Pinpoint the cell where the given text exists, returning its (x, y) midpoint coordinate. 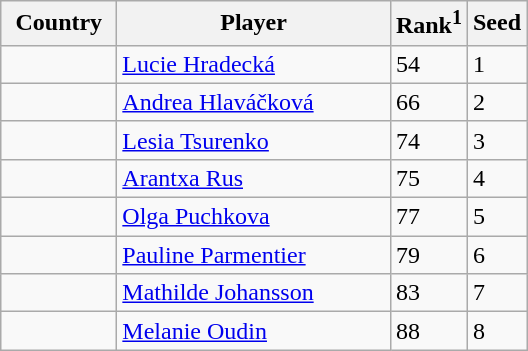
Seed (496, 24)
79 (428, 255)
7 (496, 293)
8 (496, 331)
4 (496, 178)
3 (496, 140)
Rank1 (428, 24)
88 (428, 331)
2 (496, 102)
Andrea Hlaváčková (254, 102)
Country (59, 24)
Pauline Parmentier (254, 255)
83 (428, 293)
Olga Puchkova (254, 217)
Lucie Hradecká (254, 64)
Arantxa Rus (254, 178)
Melanie Oudin (254, 331)
5 (496, 217)
77 (428, 217)
Mathilde Johansson (254, 293)
Player (254, 24)
74 (428, 140)
1 (496, 64)
75 (428, 178)
Lesia Tsurenko (254, 140)
66 (428, 102)
54 (428, 64)
6 (496, 255)
